Identify which cell holds the provided text, then report its (X, Y) central coordinate. 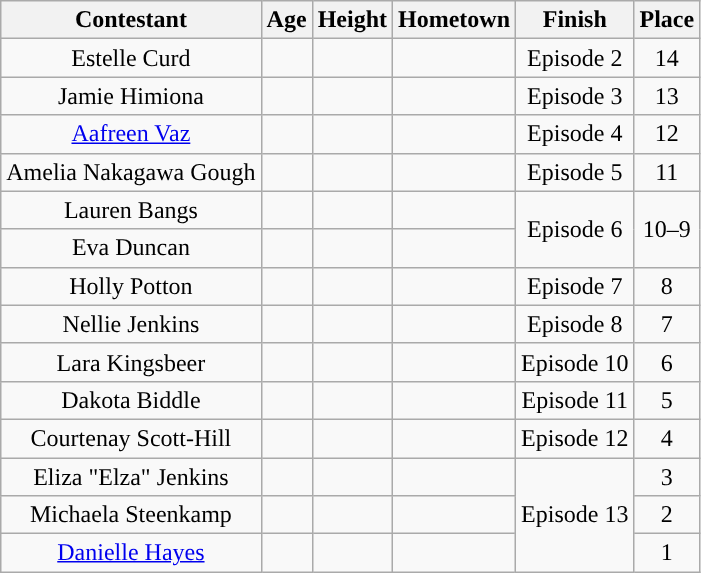
Amelia Nakagawa Gough (131, 172)
Episode 11 (575, 400)
Lauren Bangs (131, 210)
Aafreen Vaz (131, 134)
Courtenay Scott-Hill (131, 438)
Age (286, 20)
Lara Kingsbeer (131, 362)
14 (667, 58)
Contestant (131, 20)
Holly Potton (131, 286)
Episode 13 (575, 515)
Danielle Hayes (131, 553)
Episode 5 (575, 172)
Place (667, 20)
5 (667, 400)
Height (352, 20)
2 (667, 515)
1 (667, 553)
Finish (575, 20)
3 (667, 477)
6 (667, 362)
Episode 2 (575, 58)
Episode 7 (575, 286)
Episode 8 (575, 324)
10–9 (667, 229)
Eliza "Elza" Jenkins (131, 477)
13 (667, 96)
Hometown (454, 20)
Episode 12 (575, 438)
Estelle Curd (131, 58)
Michaela Steenkamp (131, 515)
Episode 3 (575, 96)
Dakota Biddle (131, 400)
8 (667, 286)
Episode 4 (575, 134)
Episode 10 (575, 362)
Eva Duncan (131, 248)
11 (667, 172)
Jamie Himiona (131, 96)
12 (667, 134)
7 (667, 324)
Episode 6 (575, 229)
Nellie Jenkins (131, 324)
4 (667, 438)
